Locate the cell with the specified text and output its [X, Y] center coordinate. 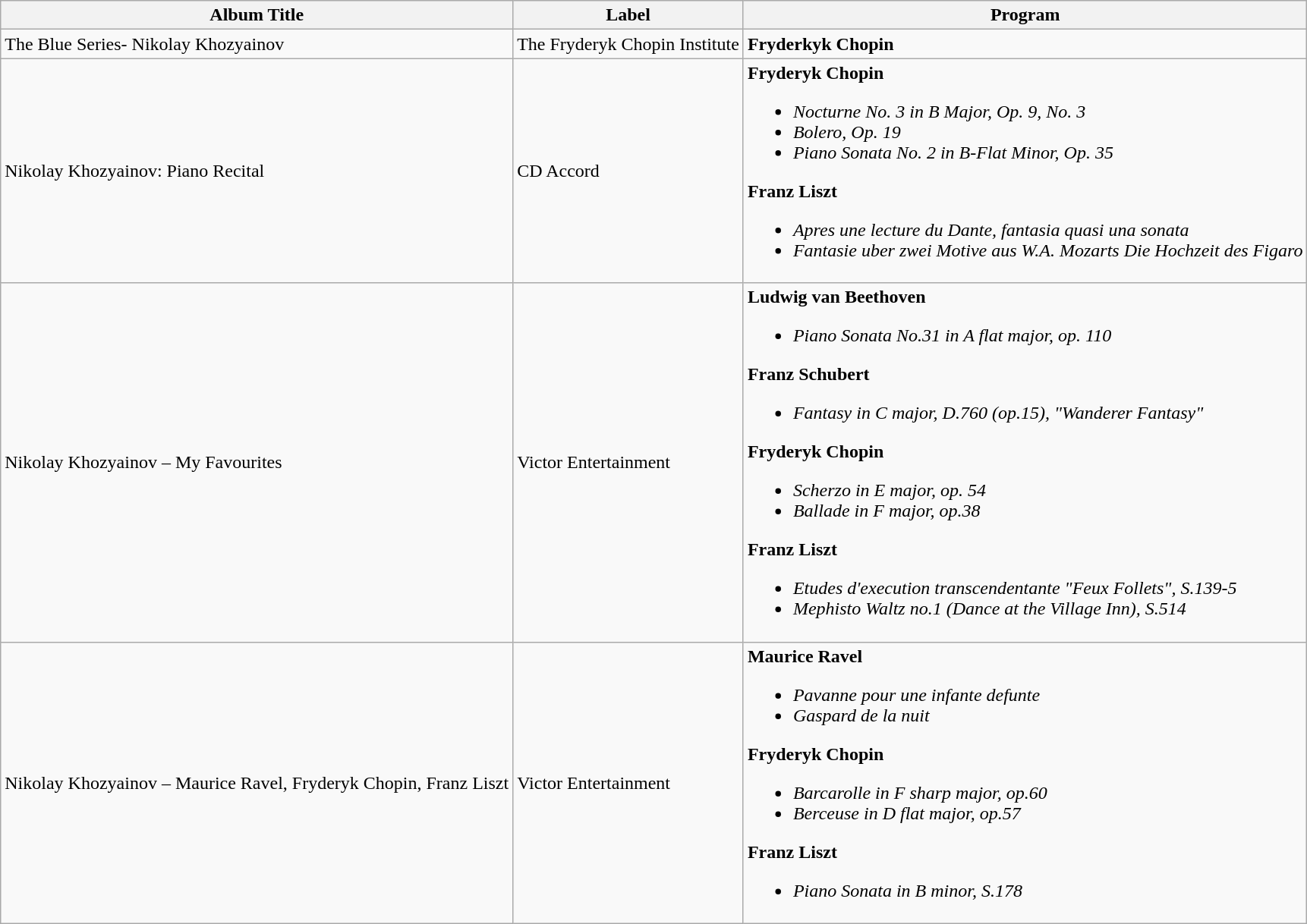
The Fryderyk Chopin Institute [628, 44]
Nikolay Khozyainov: Piano Recital [257, 171]
Fryderkyk Chopin [1025, 44]
Album Title [257, 15]
Nikolay Khozyainov – My Favourites [257, 463]
Program [1025, 15]
The Blue Series- Nikolay Khozyainov [257, 44]
CD Accord [628, 171]
Nikolay Khozyainov – Maurice Ravel, Fryderyk Chopin, Franz Liszt [257, 783]
Label [628, 15]
